Pinpoint the cell where the given text exists, returning its (x, y) midpoint coordinate. 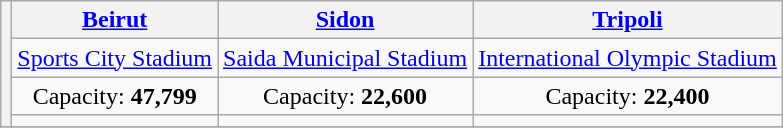
Sports City Stadium (115, 58)
Capacity: 47,799 (115, 96)
Tripoli (628, 20)
Beirut (115, 20)
Saida Municipal Stadium (346, 58)
Capacity: 22,400 (628, 96)
Sidon (346, 20)
International Olympic Stadium (628, 58)
Capacity: 22,600 (346, 96)
